Return the (X, Y) coordinate for the center point of the cell that contains the specified text.  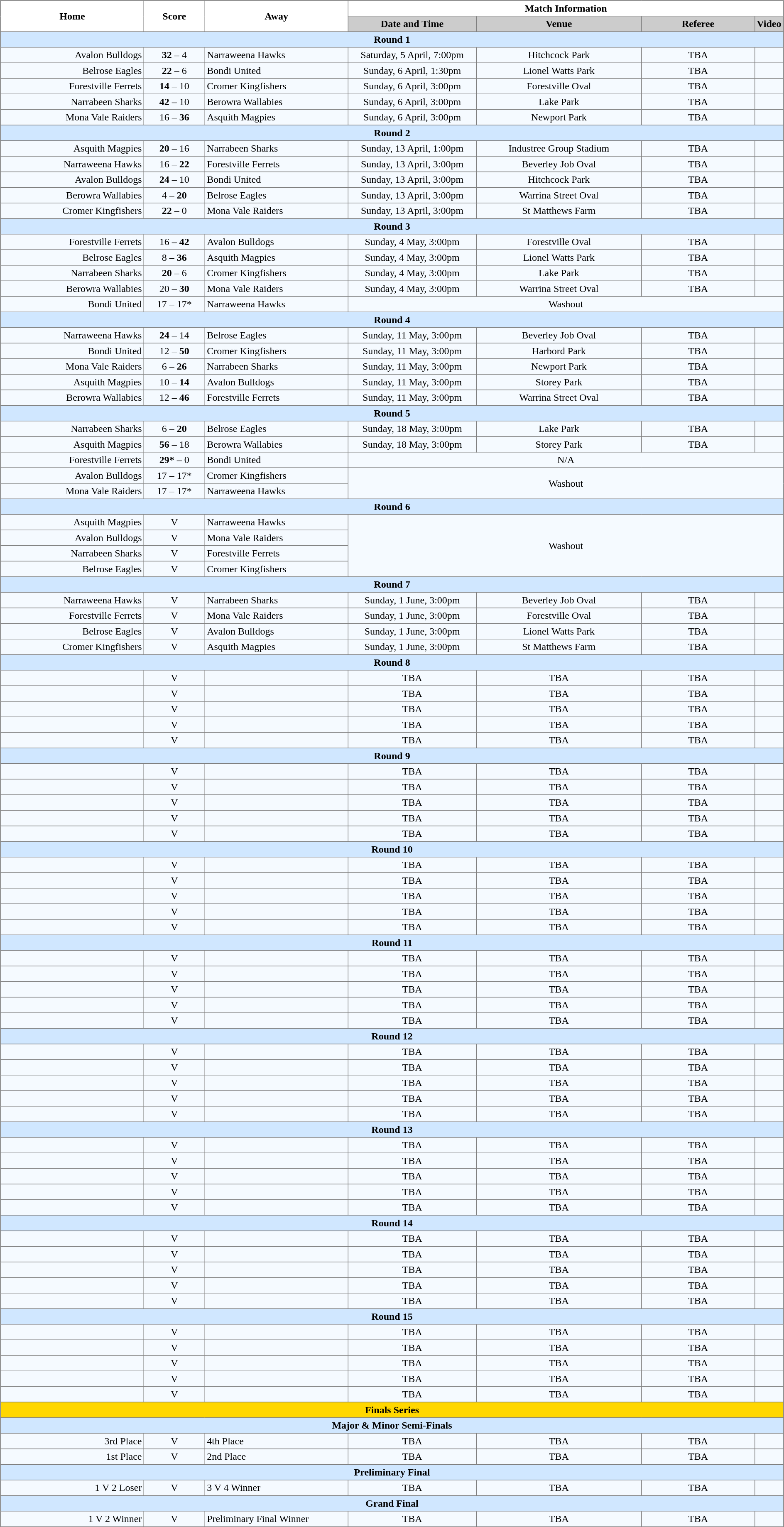
56 – 18 (174, 444)
Round 8 (392, 662)
22 – 6 (174, 71)
3 V 4 Winner (277, 1488)
16 – 36 (174, 118)
16 – 22 (174, 164)
4 – 20 (174, 195)
12 – 50 (174, 351)
Round 2 (392, 133)
24 – 14 (174, 336)
Round 4 (392, 320)
4th Place (277, 1441)
Round 10 (392, 849)
Harbord Park (559, 351)
Grand Final (392, 1503)
20 – 6 (174, 273)
Preliminary Final Winner (277, 1519)
32 – 4 (174, 55)
Sunday, 13 April, 1:00pm (412, 149)
Round 15 (392, 1316)
Round 1 (392, 39)
Industree Group Stadium (559, 149)
Major & Minor Semi-Finals (392, 1426)
12 – 46 (174, 398)
N/A (566, 460)
24 – 10 (174, 180)
Round 12 (392, 1036)
Preliminary Final (392, 1472)
Home (72, 16)
Referee (698, 24)
14 – 10 (174, 86)
42 – 10 (174, 102)
16 – 42 (174, 242)
20 – 30 (174, 289)
Round 13 (392, 1130)
Sunday, 6 April, 1:30pm (412, 71)
Round 6 (392, 507)
Round 9 (392, 756)
1 V 2 Winner (72, 1519)
Away (277, 16)
Finals Series (392, 1410)
10 – 14 (174, 382)
Round 5 (392, 413)
Round 14 (392, 1223)
6 – 26 (174, 367)
Score (174, 16)
3rd Place (72, 1441)
2nd Place (277, 1457)
Saturday, 5 April, 7:00pm (412, 55)
29* – 0 (174, 460)
Round 3 (392, 226)
Video (769, 24)
Date and Time (412, 24)
Venue (559, 24)
1st Place (72, 1457)
Round 7 (392, 585)
1 V 2 Loser (72, 1488)
Match Information (566, 8)
Round 11 (392, 943)
20 – 16 (174, 149)
22 – 0 (174, 211)
6 – 20 (174, 429)
8 – 36 (174, 257)
